From the cell containing the given text, extract its center point as [X, Y] coordinate. 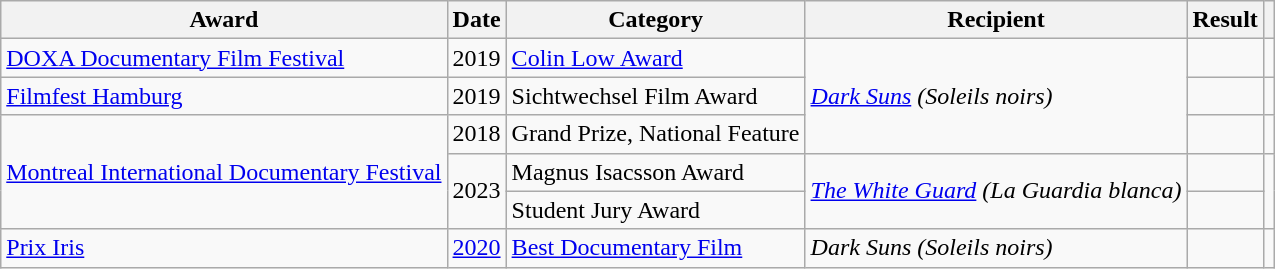
Colin Low Award [656, 58]
DOXA Documentary Film Festival [224, 58]
Student Jury Award [656, 210]
Sichtwechsel Film Award [656, 96]
Award [224, 20]
Grand Prize, National Feature [656, 134]
Recipient [996, 20]
The White Guard (La Guardia blanca) [996, 191]
Best Documentary Film [656, 248]
Result [1225, 20]
Prix Iris [224, 248]
Filmfest Hamburg [224, 96]
Category [656, 20]
Montreal International Documentary Festival [224, 172]
2018 [476, 134]
2020 [476, 248]
Magnus Isacsson Award [656, 172]
Date [476, 20]
2023 [476, 191]
